Capture the cell that displays the provided text and extract its (X, Y) central coordinate. 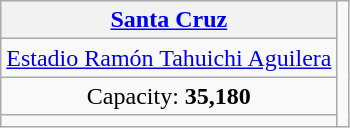
Santa Cruz (169, 20)
Capacity: 35,180 (169, 96)
Estadio Ramón Tahuichi Aguilera (169, 58)
